Identify which cell holds the provided text, then report its (X, Y) central coordinate. 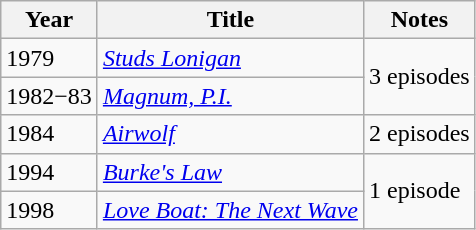
1998 (50, 210)
1984 (50, 134)
Studs Lonigan (230, 58)
Title (230, 20)
Notes (419, 20)
1979 (50, 58)
Magnum, P.I. (230, 96)
Year (50, 20)
1 episode (419, 191)
2 episodes (419, 134)
Airwolf (230, 134)
3 episodes (419, 77)
Love Boat: The Next Wave (230, 210)
1994 (50, 172)
Burke's Law (230, 172)
1982−83 (50, 96)
